Capture the cell that displays the provided text and extract its [X, Y] central coordinate. 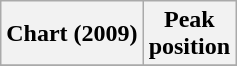
Chart (2009) [72, 34]
Peakposition [189, 34]
